Output the (x, y) coordinate of the center of the cell containing the given text.  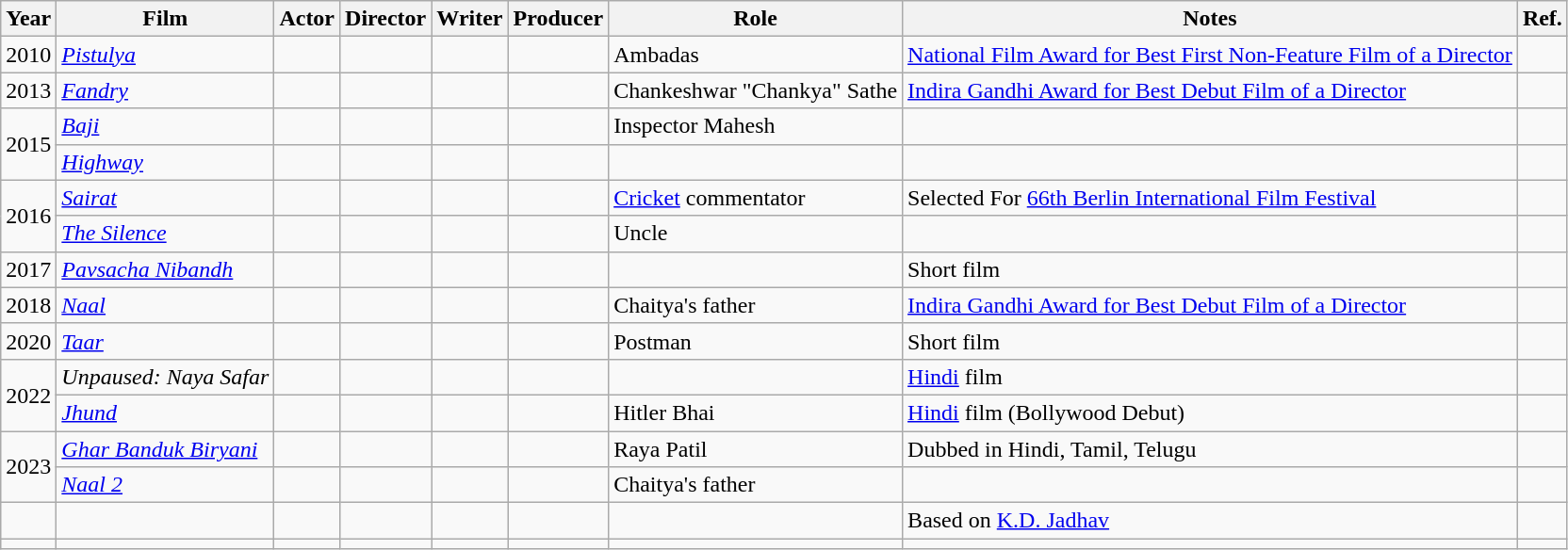
Taar (166, 341)
Highway (166, 162)
Pistulya (166, 55)
Dubbed in Hindi, Tamil, Telugu (1210, 449)
Notes (1210, 19)
Writer (469, 19)
2022 (28, 395)
2017 (28, 269)
2018 (28, 305)
2010 (28, 55)
Postman (756, 341)
2016 (28, 216)
Cricket commentator (756, 198)
Selected For 66th Berlin International Film Festival (1210, 198)
Film (166, 19)
Hitler Bhai (756, 412)
Sairat (166, 198)
2023 (28, 467)
2015 (28, 144)
Director (386, 19)
Producer (558, 19)
The Silence (166, 234)
Actor (307, 19)
Baji (166, 126)
Ref. (1542, 19)
2013 (28, 90)
Year (28, 19)
Unpaused: Naya Safar (166, 377)
National Film Award for Best First Non-Feature Film of a Director (1210, 55)
Fandry (166, 90)
2020 (28, 341)
Role (756, 19)
Pavsacha Nibandh (166, 269)
Ghar Banduk Biryani (166, 449)
Uncle (756, 234)
Jhund (166, 412)
Chankeshwar "Chankya" Sathe (756, 90)
Hindi film (Bollywood Debut) (1210, 412)
Raya Patil (756, 449)
Based on K.D. Jadhav (1210, 521)
Ambadas (756, 55)
Naal (166, 305)
Hindi film (1210, 377)
Naal 2 (166, 485)
Inspector Mahesh (756, 126)
